Identify which cell holds the provided text, then report its [x, y] central coordinate. 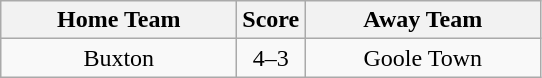
Away Team [423, 20]
Goole Town [423, 58]
4–3 [271, 58]
Buxton [119, 58]
Home Team [119, 20]
Score [271, 20]
